Locate the cell with the specified text and output its [X, Y] center coordinate. 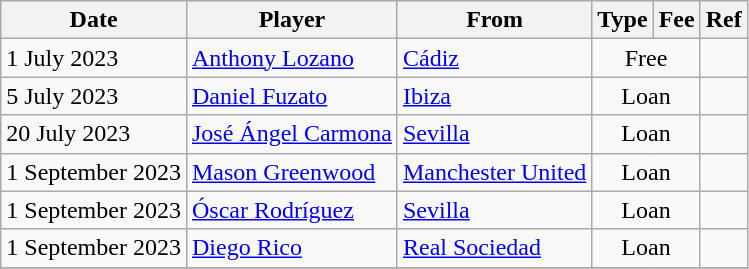
1 July 2023 [94, 58]
Mason Greenwood [292, 172]
Player [292, 20]
Real Sociedad [494, 248]
Free [646, 58]
From [494, 20]
Diego Rico [292, 248]
20 July 2023 [94, 134]
Ibiza [494, 96]
Ref [724, 20]
Daniel Fuzato [292, 96]
Anthony Lozano [292, 58]
Manchester United [494, 172]
Type [622, 20]
José Ángel Carmona [292, 134]
5 July 2023 [94, 96]
Date [94, 20]
Óscar Rodríguez [292, 210]
Cádiz [494, 58]
Fee [676, 20]
